For the text-containing cell, return its midpoint in [X, Y] coordinate format. 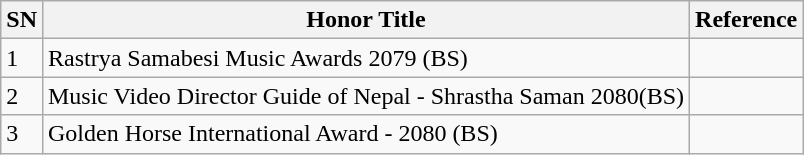
Golden Horse International Award - 2080 (BS) [366, 134]
3 [22, 134]
Honor Title [366, 20]
Reference [746, 20]
SN [22, 20]
1 [22, 58]
Rastrya Samabesi Music Awards 2079 (BS) [366, 58]
Music Video Director Guide of Nepal - Shrastha Saman 2080(BS) [366, 96]
2 [22, 96]
